From the cell containing the given text, extract its center point as [X, Y] coordinate. 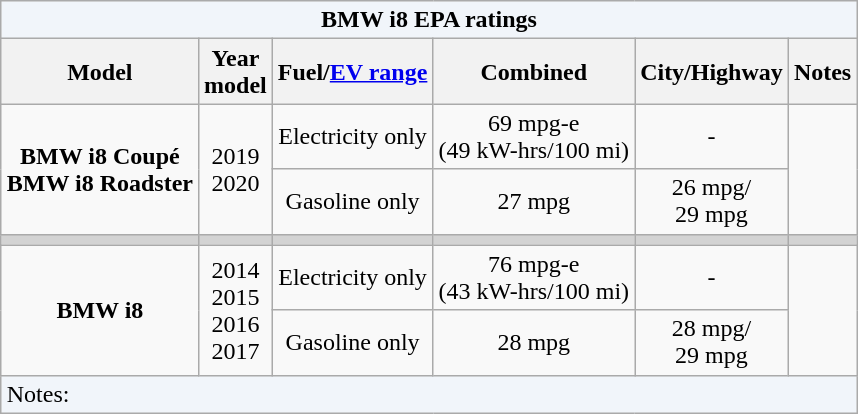
Yearmodel [236, 72]
20192020 [236, 169]
BMW i8 EPA ratings [428, 20]
Model [100, 72]
Combined [534, 72]
27 mpg [534, 202]
2014201520162017 [236, 310]
BMW i8 [100, 310]
28 mpg/ 29 mpg [712, 342]
Fuel/EV range [352, 72]
BMW i8 CoupéBMW i8 Roadster [100, 169]
Notes: [428, 394]
Notes [822, 72]
26 mpg/ 29 mpg [712, 202]
28 mpg [534, 342]
City/Highway [712, 72]
69 mpg-e(49 kW-hrs/100 mi) [534, 136]
76 mpg-e(43 kW-hrs/100 mi) [534, 278]
